Extract the [x, y] coordinate from the center of the cell holding the provided text.  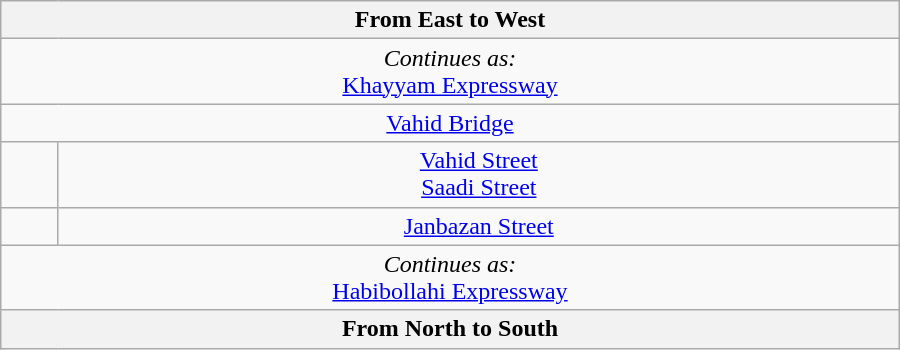
Continues as: Khayyam Expressway [450, 72]
Vahid Street Saadi Street [478, 174]
From East to West [450, 20]
Continues as: Habibollahi Expressway [450, 278]
Janbazan Street [478, 226]
From North to South [450, 329]
Vahid Bridge [450, 123]
